Return the [x, y] coordinate for the center point of the cell that contains the specified text.  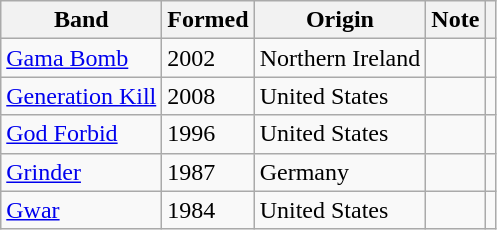
Northern Ireland [340, 58]
1996 [208, 134]
1984 [208, 210]
Band [82, 20]
Gwar [82, 210]
Germany [340, 172]
Grinder [82, 172]
Note [456, 20]
Generation Kill [82, 96]
1987 [208, 172]
Gama Bomb [82, 58]
Formed [208, 20]
2002 [208, 58]
2008 [208, 96]
God Forbid [82, 134]
Origin [340, 20]
